Pinpoint the cell where the given text exists, returning its [X, Y] midpoint coordinate. 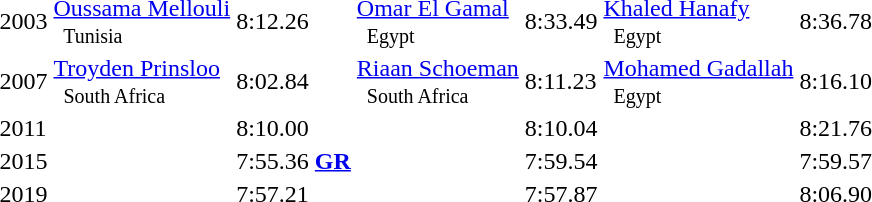
8:10.04 [561, 128]
Troyden Prinsloo South Africa [142, 82]
Riaan Schoeman South Africa [438, 82]
7:55.36 GR [294, 161]
7:59.54 [561, 161]
8:02.84 [294, 82]
8:10.00 [294, 128]
8:11.23 [561, 82]
Mohamed Gadallah Egypt [698, 82]
